Output the [X, Y] coordinate of the center of the cell containing the given text.  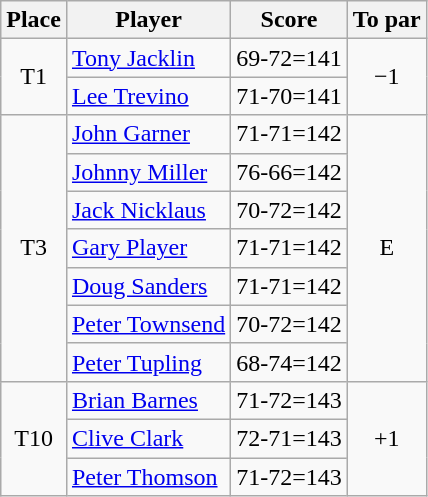
John Garner [148, 134]
To par [386, 20]
Tony Jacklin [148, 58]
Doug Sanders [148, 286]
Score [290, 20]
68-74=142 [290, 362]
E [386, 248]
Clive Clark [148, 438]
76-66=142 [290, 172]
Gary Player [148, 248]
Johnny Miller [148, 172]
T1 [34, 77]
T3 [34, 248]
Place [34, 20]
69-72=141 [290, 58]
−1 [386, 77]
72-71=143 [290, 438]
Peter Tupling [148, 362]
Player [148, 20]
Peter Thomson [148, 477]
Brian Barnes [148, 400]
Jack Nicklaus [148, 210]
T10 [34, 438]
+1 [386, 438]
71-70=141 [290, 96]
Lee Trevino [148, 96]
Peter Townsend [148, 324]
